Scan for the cell matching the given text and deliver its [x, y] coordinate at center. 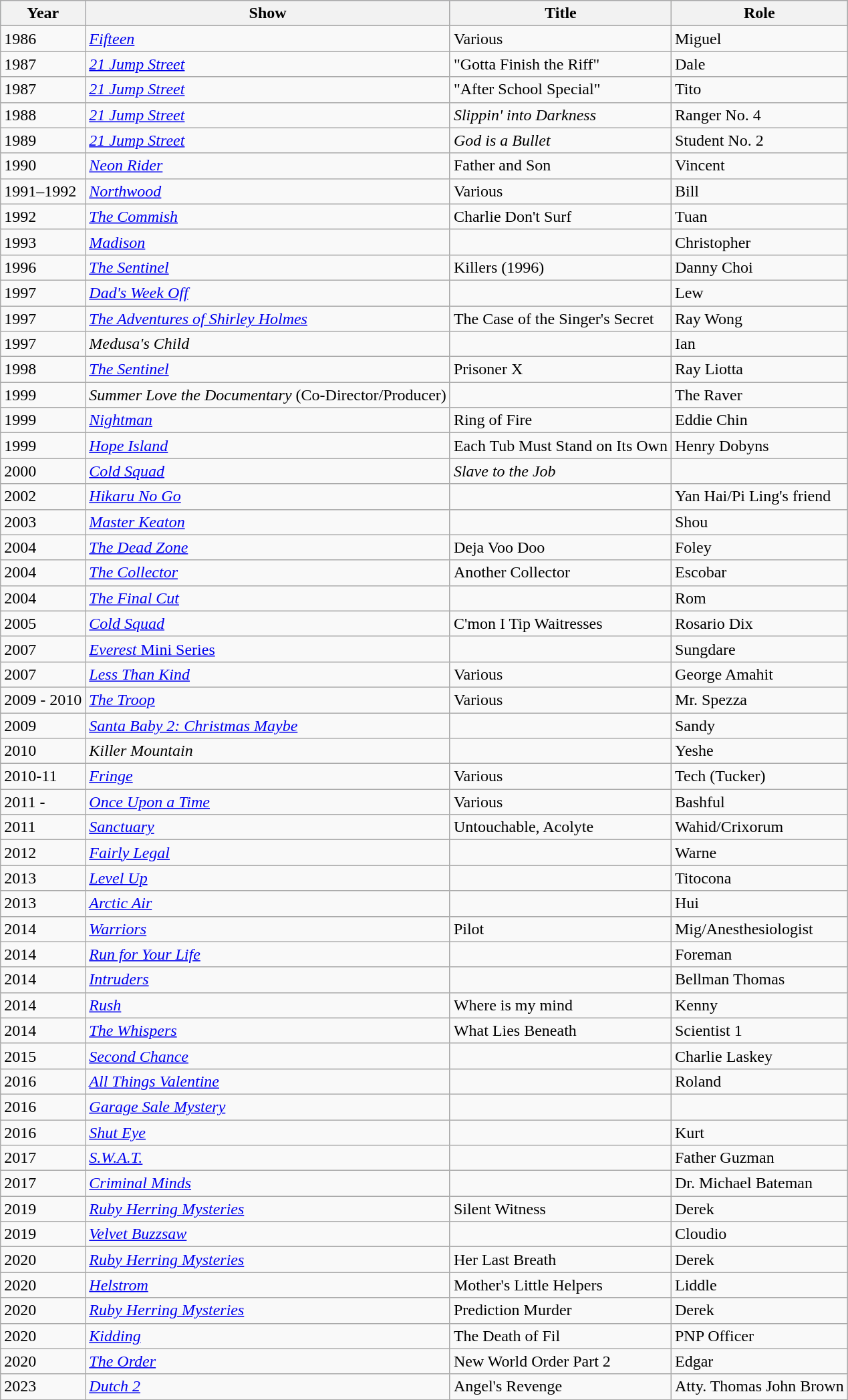
Hope Island [268, 446]
Santa Baby 2: Christmas Maybe [268, 725]
The Commish [268, 217]
Liddle [759, 1285]
Eddie Chin [759, 420]
Foreman [759, 954]
Atty. Thomas John Brown [759, 1387]
Scientist 1 [759, 1030]
Level Up [268, 878]
Father and Son [560, 166]
2011 - [43, 802]
Criminal Minds [268, 1183]
Ranger No. 4 [759, 115]
The Collector [268, 573]
Yan Hai/Pi Ling's friend [759, 497]
Warne [759, 853]
Killers (1996) [560, 267]
Silent Witness [560, 1209]
Second Chance [268, 1056]
Father Guzman [759, 1158]
Northwood [268, 191]
What Lies Beneath [560, 1030]
Tech (Tucker) [759, 777]
Lew [759, 293]
Danny Choi [759, 267]
Mig/Anesthesiologist [759, 929]
Kurt [759, 1133]
The Final Cut [268, 598]
Sanctuary [268, 827]
Once Upon a Time [268, 802]
Foley [759, 547]
God is a Bullet [560, 140]
Bashful [759, 802]
Ring of Fire [560, 420]
Prisoner X [560, 370]
Fairly Legal [268, 853]
Arctic Air [268, 903]
Hui [759, 903]
Wahid/Crixorum [759, 827]
Tito [759, 90]
Dad's Week Off [268, 293]
Title [560, 13]
Christopher [759, 242]
Hikaru No Go [268, 497]
Run for Your Life [268, 954]
Where is my mind [560, 1005]
1991–1992 [43, 191]
Shou [759, 522]
2000 [43, 471]
Her Last Breath [560, 1260]
1988 [43, 115]
PNP Officer [759, 1336]
Sungdare [759, 649]
Charlie Don't Surf [560, 217]
Shut Eye [268, 1133]
Killer Mountain [268, 751]
Prediction Murder [560, 1310]
Garage Sale Mystery [268, 1107]
Madison [268, 242]
The Whispers [268, 1030]
Rom [759, 598]
The Dead Zone [268, 547]
The Adventures of Shirley Holmes [268, 319]
Vincent [759, 166]
Slave to the Job [560, 471]
George Amahit [759, 674]
Miguel [759, 39]
The Troop [268, 700]
1993 [43, 242]
Master Keaton [268, 522]
Pilot [560, 929]
2005 [43, 623]
Angel's Revenge [560, 1387]
Mother's Little Helpers [560, 1285]
C'mon I Tip Waitresses [560, 623]
Less Than Kind [268, 674]
Rush [268, 1005]
Each Tub Must Stand on Its Own [560, 446]
Bellman Thomas [759, 980]
The Case of the Singer's Secret [560, 319]
2009 - 2010 [43, 700]
1986 [43, 39]
2015 [43, 1056]
1990 [43, 166]
1996 [43, 267]
Everest Mini Series [268, 649]
Medusa's Child [268, 344]
Untouchable, Acolyte [560, 827]
Role [759, 13]
Escobar [759, 573]
Kenny [759, 1005]
2011 [43, 827]
Student No. 2 [759, 140]
Yeshe [759, 751]
2003 [43, 522]
Charlie Laskey [759, 1056]
Another Collector [560, 573]
2010 [43, 751]
2012 [43, 853]
Helstrom [268, 1285]
Show [268, 13]
Deja Voo Doo [560, 547]
The Death of Fil [560, 1336]
Dale [759, 64]
2009 [43, 725]
Roland [759, 1081]
Sandy [759, 725]
Ray Liotta [759, 370]
Neon Rider [268, 166]
Edgar [759, 1361]
Kidding [268, 1336]
1998 [43, 370]
Summer Love the Documentary (Co-Director/Producer) [268, 395]
Dutch 2 [268, 1387]
Ray Wong [759, 319]
"Gotta Finish the Riff" [560, 64]
New World Order Part 2 [560, 1361]
Velvet Buzzsaw [268, 1234]
Year [43, 13]
Bill [759, 191]
Slippin' into Darkness [560, 115]
2010-11 [43, 777]
Ian [759, 344]
Dr. Michael Bateman [759, 1183]
All Things Valentine [268, 1081]
Intruders [268, 980]
2023 [43, 1387]
S.W.A.T. [268, 1158]
Henry Dobyns [759, 446]
Warriors [268, 929]
"After School Special" [560, 90]
2002 [43, 497]
The Order [268, 1361]
Cloudio [759, 1234]
1992 [43, 217]
The Raver [759, 395]
Fifteen [268, 39]
Nightman [268, 420]
Titocona [759, 878]
Mr. Spezza [759, 700]
Tuan [759, 217]
1989 [43, 140]
Fringe [268, 777]
Rosario Dix [759, 623]
